Identify which cell holds the provided text, then report its [x, y] central coordinate. 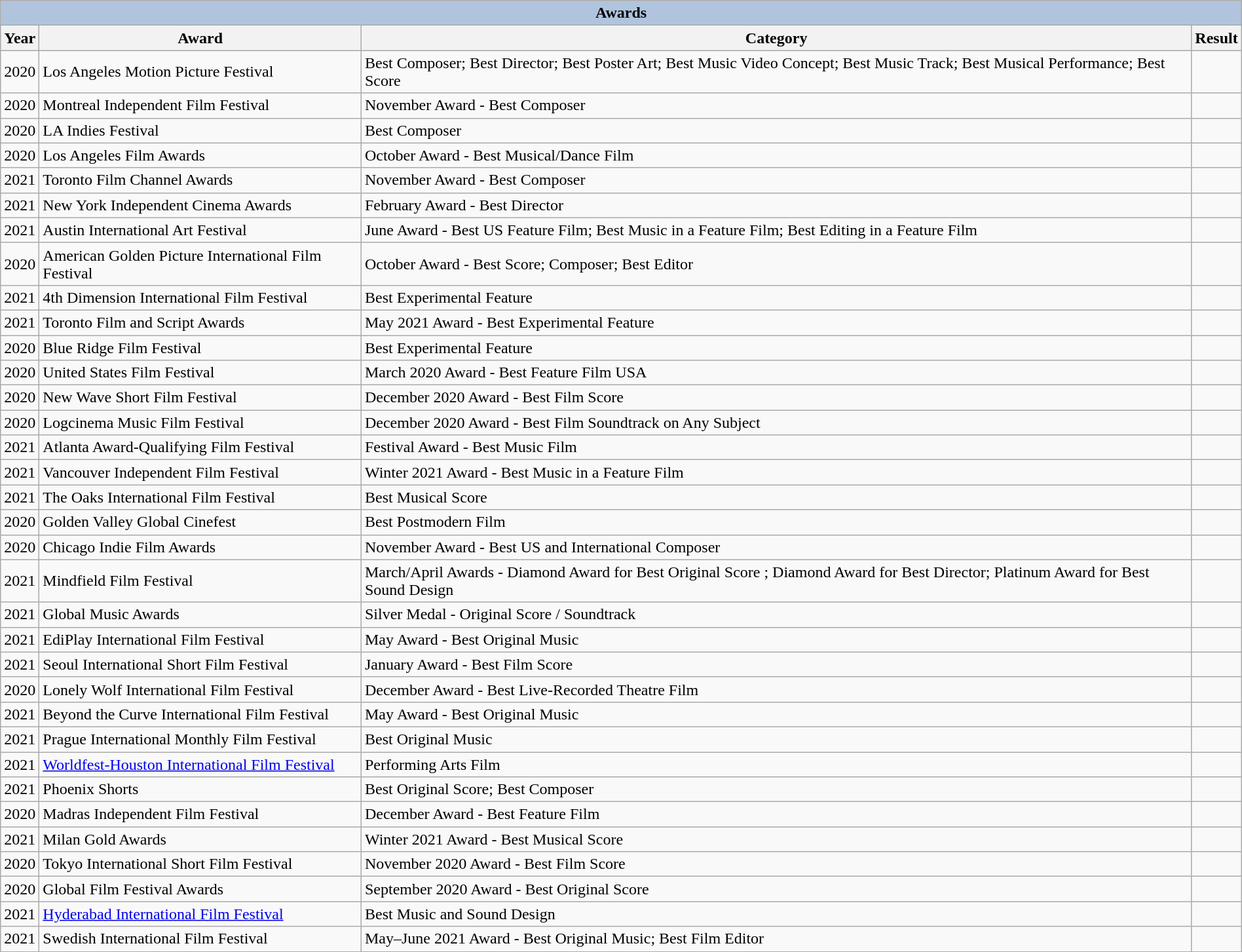
Atlanta Award-Qualifying Film Festival [200, 447]
Awards [621, 13]
June Award - Best US Feature Film; Best Music in a Feature Film; Best Editing in a Feature Film [776, 230]
New York Independent Cinema Awards [200, 205]
Global Music Awards [200, 615]
Beyond the Curve International Film Festival [200, 714]
Mindfield Film Festival [200, 581]
Madras Independent Film Festival [200, 814]
Hyderabad International Film Festival [200, 914]
LA Indies Festival [200, 130]
Global Film Festival Awards [200, 889]
Result [1216, 38]
October Award - Best Score; Composer; Best Editor [776, 263]
December Award - Best Live-Recorded Theatre Film [776, 689]
Los Angeles Motion Picture Festival [200, 72]
Silver Medal - Original Score / Soundtrack [776, 615]
Best Composer [776, 130]
Year [20, 38]
Blue Ridge Film Festival [200, 348]
Phoenix Shorts [200, 790]
September 2020 Award - Best Original Score [776, 889]
Winter 2021 Award - Best Music in a Feature Film [776, 472]
November 2020 Award - Best Film Score [776, 864]
Austin International Art Festival [200, 230]
Montreal Independent Film Festival [200, 105]
Best Postmodern Film [776, 522]
December 2020 Award - Best Film Soundtrack on Any Subject [776, 423]
Golden Valley Global Cinefest [200, 522]
March 2020 Award - Best Feature Film USA [776, 373]
Lonely Wolf International Film Festival [200, 689]
Seoul International Short Film Festival [200, 664]
Toronto Film Channel Awards [200, 180]
May–June 2021 Award - Best Original Music; Best Film Editor [776, 939]
January Award - Best Film Score [776, 664]
Prague International Monthly Film Festival [200, 739]
American Golden Picture International Film Festival [200, 263]
United States Film Festival [200, 373]
Category [776, 38]
Performing Arts Film [776, 765]
New Wave Short Film Festival [200, 398]
Best Original Score; Best Composer [776, 790]
December Award - Best Feature Film [776, 814]
March/April Awards - Diamond Award for Best Original Score ; Diamond Award for Best Director; Platinum Award for Best Sound Design [776, 581]
February Award - Best Director [776, 205]
Winter 2021 Award - Best Musical Score [776, 839]
October Award - Best Musical/Dance Film [776, 155]
EdiPlay International Film Festival [200, 639]
4th Dimension International Film Festival [200, 297]
Los Angeles Film Awards [200, 155]
The Oaks International Film Festival [200, 497]
Toronto Film and Script Awards [200, 322]
Milan Gold Awards [200, 839]
Best Musical Score [776, 497]
Best Music and Sound Design [776, 914]
November Award - Best US and International Composer [776, 547]
Swedish International Film Festival [200, 939]
Best Original Music [776, 739]
December 2020 Award - Best Film Score [776, 398]
Vancouver Independent Film Festival [200, 472]
Chicago Indie Film Awards [200, 547]
Award [200, 38]
Worldfest-Houston International Film Festival [200, 765]
Tokyo International Short Film Festival [200, 864]
Festival Award - Best Music Film [776, 447]
May 2021 Award - Best Experimental Feature [776, 322]
Best Composer; Best Director; Best Poster Art; Best Music Video Concept; Best Music Track; Best Musical Performance; Best Score [776, 72]
Logcinema Music Film Festival [200, 423]
